Locate the cell with the specified text and output its [x, y] center coordinate. 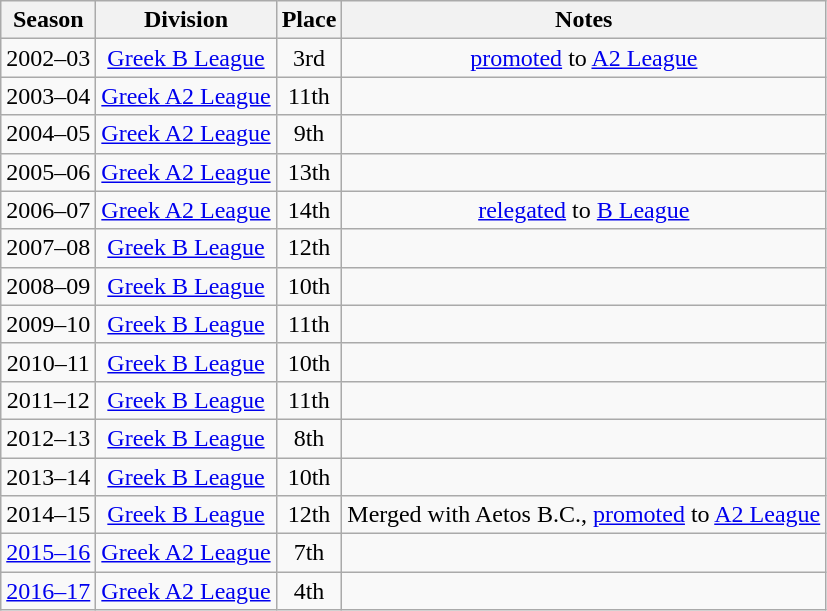
2010–11 [48, 362]
2004–05 [48, 134]
2014–15 [48, 515]
2003–04 [48, 96]
relegated to B League [584, 210]
14th [309, 210]
7th [309, 553]
4th [309, 591]
2016–17 [48, 591]
2008–09 [48, 286]
2006–07 [48, 210]
Merged with Aetos B.C., promoted to A2 League [584, 515]
2005–06 [48, 172]
8th [309, 438]
9th [309, 134]
2009–10 [48, 324]
2007–08 [48, 248]
Place [309, 20]
Division [186, 20]
Notes [584, 20]
13th [309, 172]
Season [48, 20]
2013–14 [48, 477]
2002–03 [48, 58]
promoted to A2 League [584, 58]
2015–16 [48, 553]
2011–12 [48, 400]
2012–13 [48, 438]
3rd [309, 58]
